Output the (x, y) coordinate of the center of the cell containing the given text.  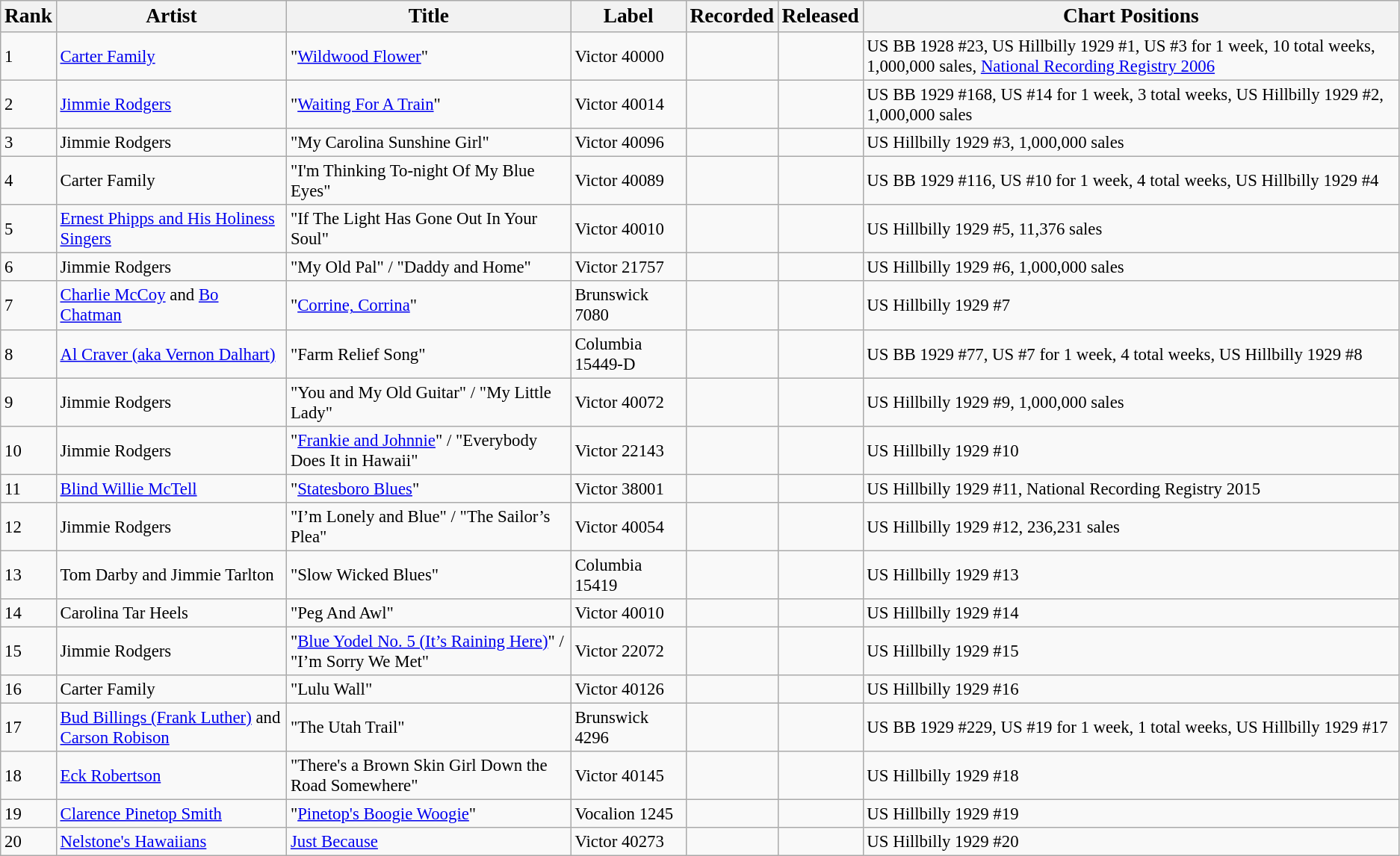
Victor 40126 (628, 689)
1 (28, 57)
Tom Darby and Jimmie Tarlton (171, 575)
4 (28, 181)
2 (28, 105)
Victor 22072 (628, 651)
Columbia 15449-D (628, 354)
"My Carolina Sunshine Girl" (429, 143)
Brunswick 7080 (628, 306)
Released (820, 16)
Rank (28, 16)
Charlie McCoy and Bo Chatman (171, 306)
Victor 40089 (628, 181)
14 (28, 613)
Victor 38001 (628, 489)
Al Craver (aka Vernon Dalhart) (171, 354)
US BB 1929 #168, US #14 for 1 week, 3 total weeks, US Hillbilly 1929 #2, 1,000,000 sales (1131, 105)
6 (28, 267)
Bud Billings (Frank Luther) and Carson Robison (171, 728)
Vocalion 1245 (628, 814)
US Hillbilly 1929 #12, 236,231 sales (1131, 527)
"If The Light Has Gone Out In Your Soul" (429, 229)
8 (28, 354)
9 (28, 402)
Chart Positions (1131, 16)
US Hillbilly 1929 #18 (1131, 775)
3 (28, 143)
"You and My Old Guitar" / "My Little Lady" (429, 402)
19 (28, 814)
Artist (171, 16)
10 (28, 450)
US Hillbilly 1929 #19 (1131, 814)
US Hillbilly 1929 #9, 1,000,000 sales (1131, 402)
"Statesboro Blues" (429, 489)
Victor 40096 (628, 143)
"I'm Thinking To-night Of My Blue Eyes" (429, 181)
Victor 21757 (628, 267)
US Hillbilly 1929 #14 (1131, 613)
Eck Robertson (171, 775)
18 (28, 775)
US Hillbilly 1929 #10 (1131, 450)
"I’m Lonely and Blue" / "The Sailor’s Plea" (429, 527)
US BB 1928 #23, US Hillbilly 1929 #1, US #3 for 1 week, 10 total weeks, 1,000,000 sales, National Recording Registry 2006 (1131, 57)
11 (28, 489)
Victor 40014 (628, 105)
"Frankie and Johnnie" / "Everybody Does It in Hawaii" (429, 450)
Title (429, 16)
"The Utah Trail" (429, 728)
US Hillbilly 1929 #3, 1,000,000 sales (1131, 143)
"Corrine, Corrina" (429, 306)
7 (28, 306)
Victor 22143 (628, 450)
Carolina Tar Heels (171, 613)
Columbia 15419 (628, 575)
Victor 40054 (628, 527)
"Farm Relief Song" (429, 354)
"Blue Yodel No. 5 (It’s Raining Here)" / "I’m Sorry We Met" (429, 651)
US Hillbilly 1929 #6, 1,000,000 sales (1131, 267)
Victor 40000 (628, 57)
Victor 40072 (628, 402)
Just Because (429, 842)
20 (28, 842)
US Hillbilly 1929 #5, 11,376 sales (1131, 229)
US Hillbilly 1929 #16 (1131, 689)
"My Old Pal" / "Daddy and Home" (429, 267)
Victor 40273 (628, 842)
US BB 1929 #116, US #10 for 1 week, 4 total weeks, US Hillbilly 1929 #4 (1131, 181)
"Pinetop's Boogie Woogie" (429, 814)
13 (28, 575)
Recorded (732, 16)
Blind Willie McTell (171, 489)
Brunswick 4296 (628, 728)
US Hillbilly 1929 #11, National Recording Registry 2015 (1131, 489)
"Wildwood Flower" (429, 57)
US BB 1929 #77, US #7 for 1 week, 4 total weeks, US Hillbilly 1929 #8 (1131, 354)
US BB 1929 #229, US #19 for 1 week, 1 total weeks, US Hillbilly 1929 #17 (1131, 728)
Victor 40145 (628, 775)
"Slow Wicked Blues" (429, 575)
US Hillbilly 1929 #13 (1131, 575)
"Peg And Awl" (429, 613)
17 (28, 728)
15 (28, 651)
Label (628, 16)
US Hillbilly 1929 #20 (1131, 842)
"Lulu Wall" (429, 689)
US Hillbilly 1929 #7 (1131, 306)
16 (28, 689)
US Hillbilly 1929 #15 (1131, 651)
Clarence Pinetop Smith (171, 814)
"Waiting For A Train" (429, 105)
"There's a Brown Skin Girl Down the Road Somewhere" (429, 775)
Ernest Phipps and His Holiness Singers (171, 229)
12 (28, 527)
Nelstone's Hawaiians (171, 842)
5 (28, 229)
